From the cell containing the given text, extract its center point as (X, Y) coordinate. 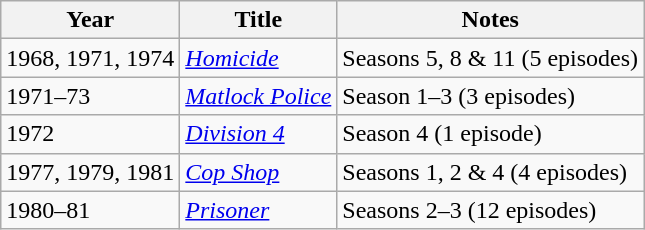
Season 1–3 (3 episodes) (490, 96)
1977, 1979, 1981 (90, 172)
Seasons 5, 8 & 11 (5 episodes) (490, 58)
1971–73 (90, 96)
Division 4 (258, 134)
Notes (490, 20)
1968, 1971, 1974 (90, 58)
Prisoner (258, 210)
Seasons 1, 2 & 4 (4 episodes) (490, 172)
Year (90, 20)
Seasons 2–3 (12 episodes) (490, 210)
Title (258, 20)
Matlock Police (258, 96)
Season 4 (1 episode) (490, 134)
1980–81 (90, 210)
1972 (90, 134)
Homicide (258, 58)
Cop Shop (258, 172)
